Pinpoint the cell where the given text exists, returning its (x, y) midpoint coordinate. 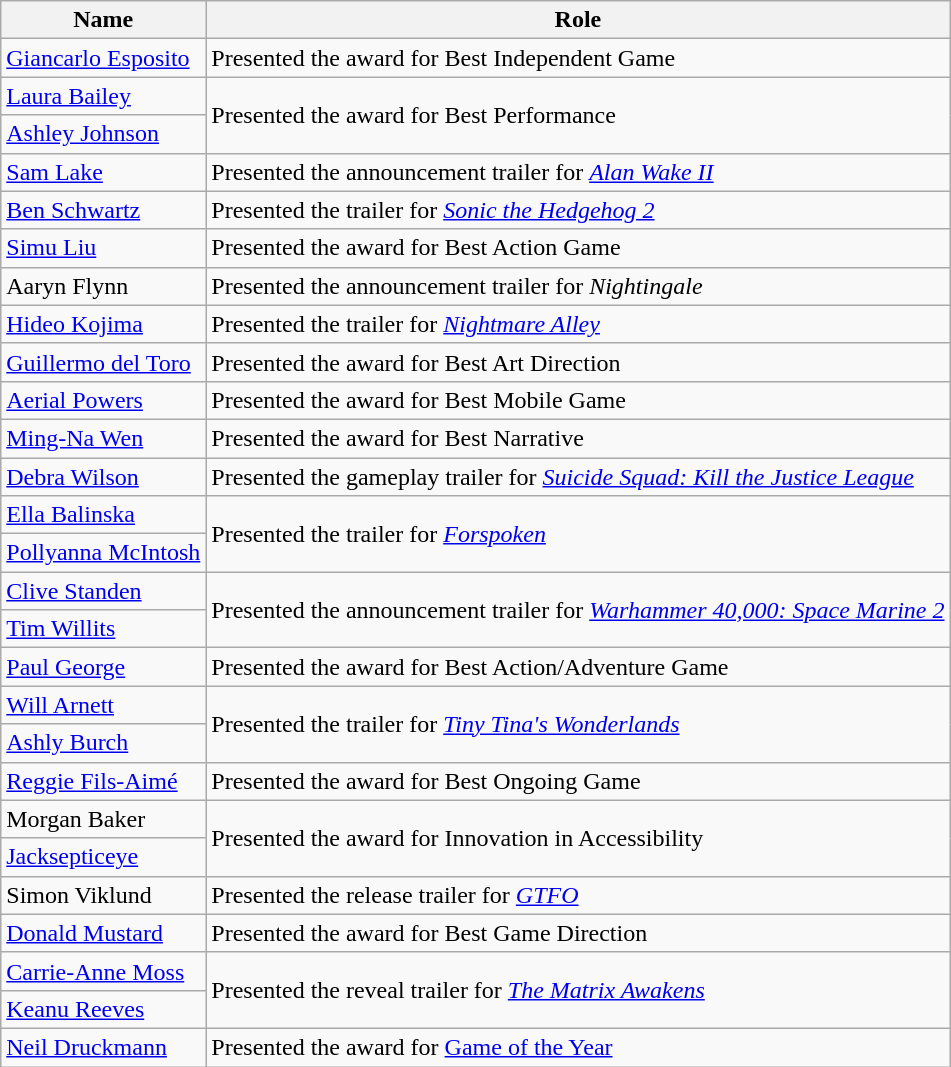
Ashley Johnson (104, 134)
Presented the announcement trailer for Nightingale (578, 286)
Presented the trailer for Sonic the Hedgehog 2 (578, 210)
Name (104, 20)
Simon Viklund (104, 895)
Presented the award for Innovation in Accessibility (578, 838)
Donald Mustard (104, 933)
Will Arnett (104, 705)
Paul George (104, 667)
Ella Balinska (104, 515)
Presented the announcement trailer for Alan Wake II (578, 172)
Presented the award for Best Performance (578, 115)
Simu Liu (104, 248)
Neil Druckmann (104, 1047)
Keanu Reeves (104, 1009)
Presented the award for Best Art Direction (578, 362)
Presented the award for Best Mobile Game (578, 400)
Jacksepticeye (104, 857)
Presented the award for Best Ongoing Game (578, 781)
Ming-Na Wen (104, 438)
Carrie-Anne Moss (104, 971)
Sam Lake (104, 172)
Ben Schwartz (104, 210)
Presented the award for Best Narrative (578, 438)
Tim Willits (104, 629)
Presented the award for Best Action/Adventure Game (578, 667)
Hideo Kojima (104, 324)
Pollyanna McIntosh (104, 553)
Clive Standen (104, 591)
Laura Bailey (104, 96)
Debra Wilson (104, 477)
Presented the announcement trailer for Warhammer 40,000: Space Marine 2 (578, 610)
Presented the gameplay trailer for Suicide Squad: Kill the Justice League (578, 477)
Aerial Powers (104, 400)
Presented the release trailer for GTFO (578, 895)
Presented the trailer for Nightmare Alley (578, 324)
Presented the award for Best Game Direction (578, 933)
Aaryn Flynn (104, 286)
Morgan Baker (104, 819)
Role (578, 20)
Presented the reveal trailer for The Matrix Awakens (578, 990)
Presented the award for Best Independent Game (578, 58)
Presented the award for Game of the Year (578, 1047)
Presented the trailer for Tiny Tina's Wonderlands (578, 724)
Guillermo del Toro (104, 362)
Giancarlo Esposito (104, 58)
Presented the trailer for Forspoken (578, 534)
Presented the award for Best Action Game (578, 248)
Ashly Burch (104, 743)
Reggie Fils-Aimé (104, 781)
